Identify which cell holds the provided text, then report its (x, y) central coordinate. 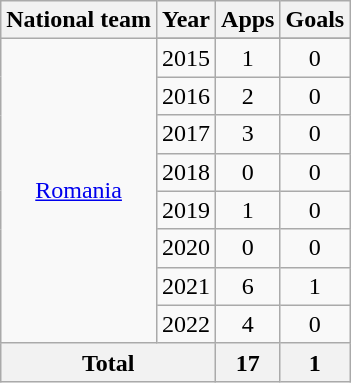
3 (248, 134)
17 (248, 362)
6 (248, 286)
2019 (186, 210)
Goals (315, 20)
National team (79, 20)
2016 (186, 96)
2020 (186, 248)
Romania (79, 191)
Total (108, 362)
4 (248, 324)
2 (248, 96)
2022 (186, 324)
2021 (186, 286)
Apps (248, 20)
2015 (186, 58)
2017 (186, 134)
Year (186, 20)
2018 (186, 172)
